Find where the given text appears and provide that cell's center as [X, Y] coordinate. 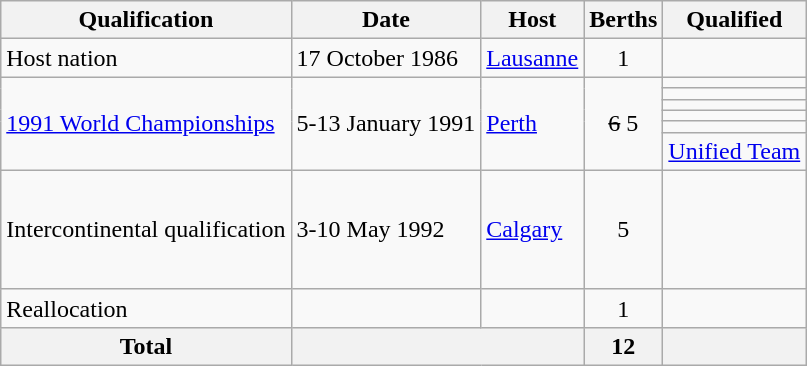
Lausanne [532, 58]
Qualified [734, 20]
Berths [624, 20]
Host [532, 20]
Qualification [146, 20]
12 [624, 346]
Date [386, 20]
Total [146, 346]
Calgary [532, 230]
6 5 [624, 124]
Intercontinental qualification [146, 230]
3-10 May 1992 [386, 230]
1991 World Championships [146, 124]
Reallocation [146, 308]
Host nation [146, 58]
Unified Team [734, 151]
17 October 1986 [386, 58]
Perth [532, 124]
5-13 January 1991 [386, 124]
5 [624, 230]
